Detect which cell encompasses the target text, then output its (x, y) center coordinate. 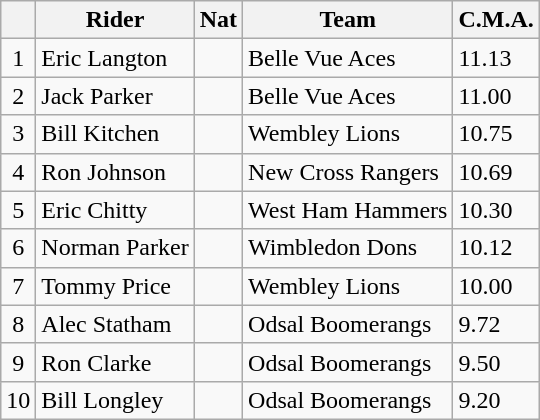
10 (18, 400)
C.M.A. (496, 20)
3 (18, 134)
4 (18, 172)
10.30 (496, 210)
West Ham Hammers (348, 210)
Team (348, 20)
Jack Parker (115, 96)
Ron Johnson (115, 172)
Bill Longley (115, 400)
Bill Kitchen (115, 134)
Eric Langton (115, 58)
8 (18, 324)
Rider (115, 20)
10.69 (496, 172)
9.72 (496, 324)
Tommy Price (115, 286)
1 (18, 58)
6 (18, 248)
7 (18, 286)
11.13 (496, 58)
Nat (218, 20)
9.20 (496, 400)
Norman Parker (115, 248)
2 (18, 96)
Eric Chitty (115, 210)
11.00 (496, 96)
Ron Clarke (115, 362)
10.00 (496, 286)
10.75 (496, 134)
10.12 (496, 248)
5 (18, 210)
New Cross Rangers (348, 172)
Alec Statham (115, 324)
9 (18, 362)
Wimbledon Dons (348, 248)
9.50 (496, 362)
